Detect which cell encompasses the target text, then output its [x, y] center coordinate. 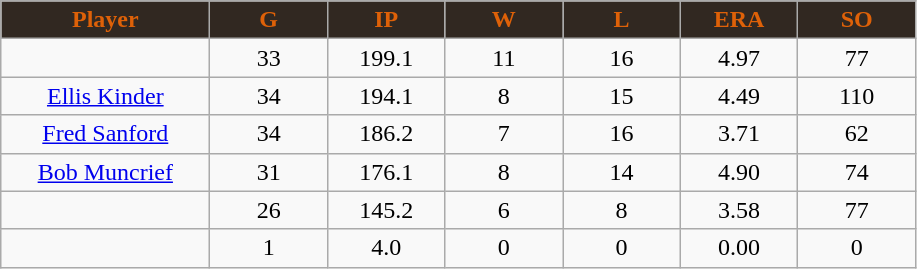
6 [504, 210]
14 [622, 172]
7 [504, 134]
33 [269, 58]
W [504, 20]
15 [622, 96]
176.1 [386, 172]
Player [106, 20]
Ellis Kinder [106, 96]
4.0 [386, 248]
194.1 [386, 96]
4.97 [739, 58]
G [269, 20]
74 [857, 172]
Fred Sanford [106, 134]
110 [857, 96]
31 [269, 172]
1 [269, 248]
L [622, 20]
199.1 [386, 58]
4.49 [739, 96]
11 [504, 58]
3.71 [739, 134]
145.2 [386, 210]
186.2 [386, 134]
Bob Muncrief [106, 172]
62 [857, 134]
4.90 [739, 172]
SO [857, 20]
3.58 [739, 210]
26 [269, 210]
IP [386, 20]
ERA [739, 20]
0.00 [739, 248]
